Scan for the cell matching the given text and deliver its (X, Y) coordinate at center. 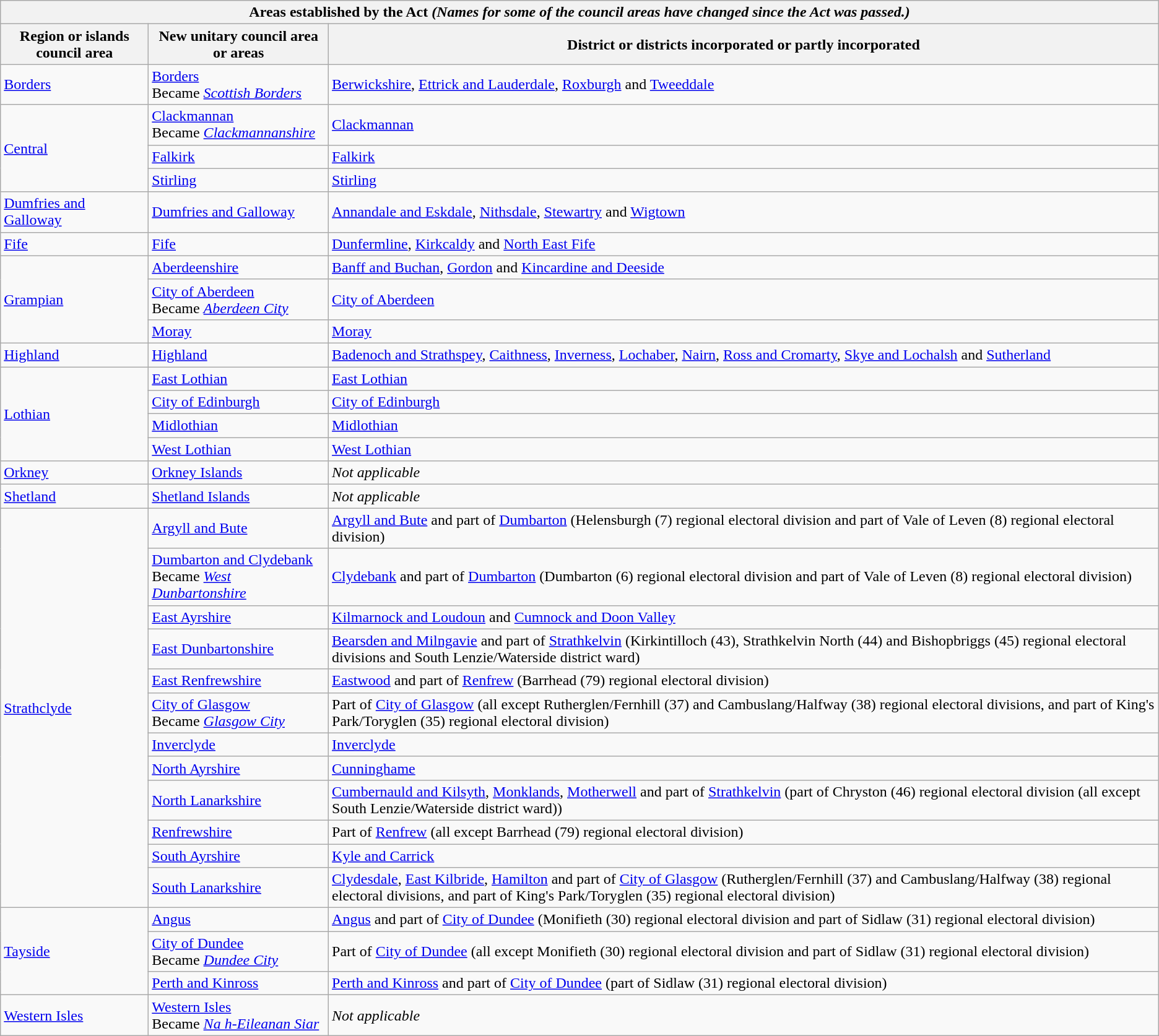
Areas established by the Act (Names for some of the council areas have changed since the Act was passed.) (579, 12)
Clackmannan Became Clackmannanshire (239, 125)
Badenoch and Strathspey, Caithness, Inverness, Lochaber, Nairn, Ross and Cromarty, Skye and Lochalsh and Sutherland (744, 355)
Clydebank and part of Dumbarton (Dumbarton (6) regional electoral division and part of Vale of Leven (8) regional electoral division) (744, 577)
Angus (239, 920)
North Lanarkshire (239, 800)
Region or islands council area (74, 45)
Angus and part of City of Dundee (Monifieth (30) regional electoral division and part of Sidlaw (31) regional electoral division) (744, 920)
Clackmannan (744, 125)
North Ayrshire (239, 768)
Eastwood and part of Renfrew (Barrhead (79) regional electoral division) (744, 681)
Cunninghame (744, 768)
Kyle and Carrick (744, 856)
Borders (74, 84)
Central (74, 149)
Perth and Kinross (239, 983)
Orkney Islands (239, 473)
Banff and Buchan, Gordon and Kincardine and Deeside (744, 267)
District or districts incorporated or partly incorporated (744, 45)
South Lanarkshire (239, 887)
Western Isles Became Na h-Eileanan Siar (239, 1015)
Western Isles (74, 1015)
City of Dundee Became Dundee City (239, 952)
City of Aberdeen Became Aberdeen City (239, 300)
Orkney (74, 473)
Dumbarton and Clydebank Became West Dunbartonshire (239, 577)
South Ayrshire (239, 856)
Grampian (74, 300)
Borders Became Scottish Borders (239, 84)
Perth and Kinross and part of City of Dundee (part of Sidlaw (31) regional electoral division) (744, 983)
Shetland (74, 496)
East Renfrewshire (239, 681)
Argyll and Bute and part of Dumbarton (Helensburgh (7) regional electoral division and part of Vale of Leven (8) regional electoral division) (744, 529)
Berwickshire, Ettrick and Lauderdale, Roxburgh and Tweeddale (744, 84)
Renfrewshire (239, 832)
Annandale and Eskdale, Nithsdale, Stewartry and Wigtown (744, 212)
East Dunbartonshire (239, 649)
New unitary council area or areas (239, 45)
Dunfermline, Kirkcaldy and North East Fife (744, 244)
East Ayrshire (239, 617)
Part of City of Dundee (all except Monifieth (30) regional electoral division and part of Sidlaw (31) regional electoral division) (744, 952)
Shetland Islands (239, 496)
Aberdeenshire (239, 267)
Lothian (74, 413)
Kilmarnock and Loudoun and Cumnock and Doon Valley (744, 617)
Strathclyde (74, 708)
City of Glasgow Became Glasgow City (239, 713)
Argyll and Bute (239, 529)
Part of Renfrew (all except Barrhead (79) regional electoral division) (744, 832)
City of Aberdeen (744, 300)
Tayside (74, 952)
